For the text-containing cell, return its midpoint in (X, Y) coordinate format. 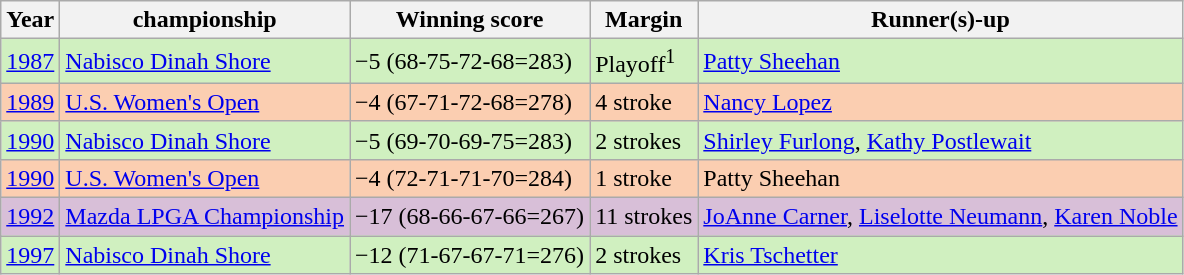
Playoff1 (644, 62)
JoAnne Carner, Liselotte Neumann, Karen Noble (940, 217)
11 strokes (644, 217)
−4 (72-71-71-70=284) (470, 178)
1 stroke (644, 178)
Mazda LPGA Championship (205, 217)
Winning score (470, 20)
1987 (30, 62)
−12 (71-67-67-71=276) (470, 255)
Year (30, 20)
1989 (30, 102)
1997 (30, 255)
Runner(s)-up (940, 20)
4 stroke (644, 102)
1992 (30, 217)
−4 (67-71-72-68=278) (470, 102)
championship (205, 20)
Kris Tschetter (940, 255)
−5 (69-70-69-75=283) (470, 140)
Margin (644, 20)
−5 (68-75-72-68=283) (470, 62)
Shirley Furlong, Kathy Postlewait (940, 140)
−17 (68-66-67-66=267) (470, 217)
Nancy Lopez (940, 102)
